From the cell containing the given text, extract its center point as (X, Y) coordinate. 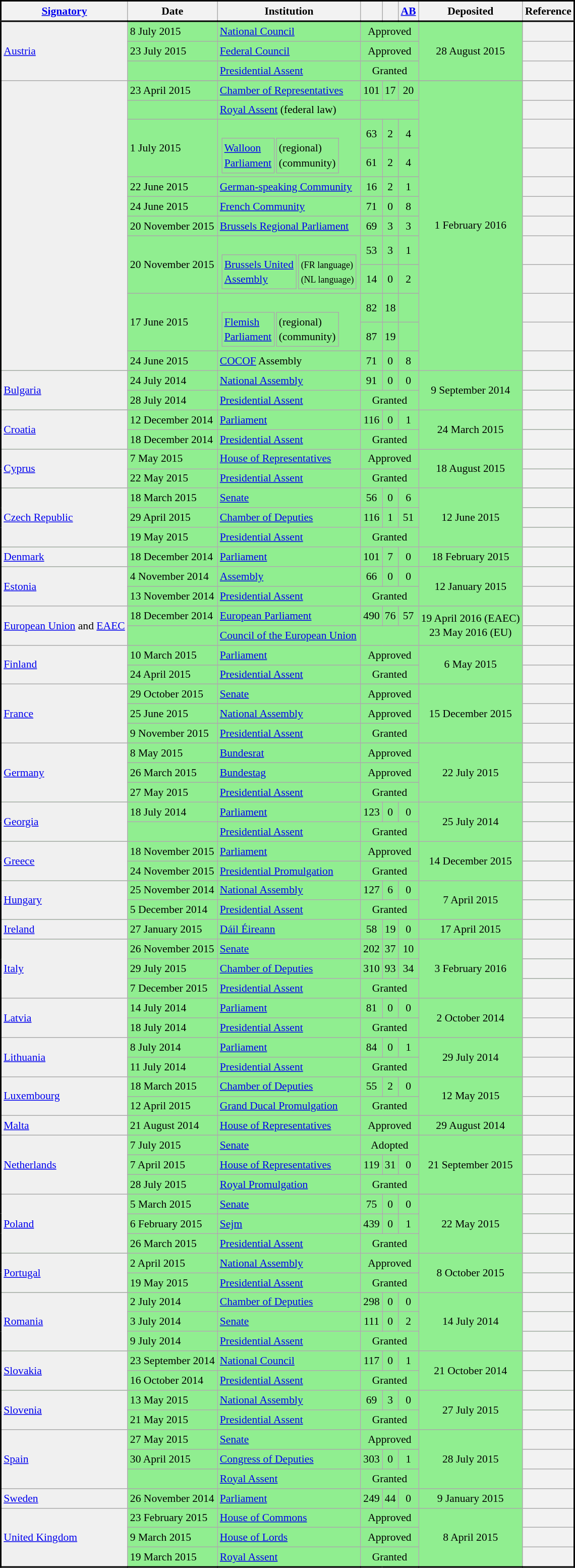
127 (371, 890)
France (65, 714)
4 November 2014 (172, 576)
Federal Council (289, 51)
Romania (65, 1322)
9 September 2014 (471, 391)
6 February 2015 (172, 1224)
24 July 2014 (172, 381)
29 April 2015 (172, 518)
24 November 2015 (172, 871)
29 July 2014 (471, 1057)
18 February 2015 (471, 557)
29 July 2015 (172, 969)
20 (409, 91)
FlemishParliament (regional)(community) (289, 322)
FlemishParliament (248, 330)
21 September 2015 (471, 1165)
House of Lords (289, 1537)
25 July 2014 (471, 822)
117 (371, 1362)
28 July 2014 (172, 400)
Italy (65, 969)
119 (371, 1165)
Portugal (65, 1273)
Malta (65, 1125)
29 August 2014 (471, 1125)
25 November 2014 (172, 890)
Institution (289, 11)
13 November 2014 (172, 597)
Congress of Deputies (289, 1459)
17 April 2015 (471, 930)
Date (172, 11)
Chamber of Representatives (289, 91)
1 July 2015 (172, 148)
18 August 2015 (471, 469)
Hungary (65, 900)
34 (409, 969)
31 (390, 1165)
249 (371, 1499)
303 (371, 1459)
18 (390, 308)
Denmark (65, 557)
12 June 2015 (471, 518)
Council of the European Union (289, 636)
Netherlands (65, 1165)
8 May 2015 (172, 753)
8 July 2015 (172, 31)
2 April 2015 (172, 1263)
Royal Assent (federal law) (289, 110)
28 August 2015 (471, 50)
6 May 2015 (471, 665)
Croatia (65, 429)
12 January 2015 (471, 586)
(FR language)(NL language) (327, 273)
23 September 2014 (172, 1362)
10 March 2015 (172, 655)
30 April 2015 (172, 1459)
Bundesrat (289, 753)
Dáil Éireann (289, 930)
9 November 2015 (172, 734)
22 July 2015 (471, 773)
17 (390, 91)
27 January 2015 (172, 930)
House of Commons (289, 1518)
23 February 2015 (172, 1518)
93 (390, 969)
21 August 2014 (172, 1125)
Sejm (289, 1224)
16 October 2014 (172, 1381)
Georgia (65, 822)
75 (371, 1204)
1 February 2016 (471, 226)
Spain (65, 1459)
Latvia (65, 1018)
Estonia (65, 586)
51 (409, 518)
Signatory (65, 11)
German-speaking Community (289, 187)
53 (371, 250)
COCOF Assembly (289, 361)
Brussels Regional Parliament (289, 226)
WalloonParliament (248, 155)
84 (371, 1048)
Royal Promulgation (289, 1185)
Czech Republic (65, 518)
55 (371, 1087)
29 October 2015 (172, 694)
7 December 2015 (172, 988)
Deposited (471, 11)
490 (371, 616)
10 (409, 950)
Germany (65, 773)
Brussels UnitedAssembly (259, 273)
11 July 2014 (172, 1067)
298 (371, 1302)
23 July 2015 (172, 51)
58 (371, 930)
Poland (65, 1224)
56 (371, 499)
AB (409, 11)
Presidential Promulgation (289, 871)
9 March 2015 (172, 1537)
12 May 2015 (471, 1097)
439 (371, 1224)
7 May 2015 (172, 459)
44 (390, 1499)
Brussels UnitedAssembly (FR language)(NL language) (289, 265)
21 October 2014 (471, 1371)
12 April 2015 (172, 1106)
2 October 2014 (471, 1018)
5 March 2015 (172, 1204)
91 (371, 381)
Assembly (289, 576)
15 December 2015 (471, 714)
111 (371, 1322)
Bulgaria (65, 391)
5 December 2014 (172, 910)
12 December 2014 (172, 420)
European Parliament (289, 616)
24 March 2015 (471, 429)
French Community (289, 207)
26 November 2015 (172, 950)
26 November 2014 (172, 1499)
Bundestag (289, 773)
16 (371, 187)
Adopted (389, 1146)
17 June 2015 (172, 322)
WalloonParliament (regional)(community) (289, 148)
Lithuania (65, 1057)
14 (371, 280)
57 (409, 616)
61 (371, 163)
19 March 2015 (172, 1557)
81 (371, 1008)
United Kingdom (65, 1537)
27 July 2015 (471, 1410)
Greece (65, 861)
22 June 2015 (172, 187)
8 April 2015 (471, 1537)
13 May 2015 (172, 1400)
Sweden (65, 1499)
21 May 2015 (172, 1420)
Cyprus (65, 469)
Grand Ducal Promulgation (289, 1106)
Luxembourg (65, 1097)
7 July 2015 (172, 1146)
19 April 2016 (EAEC)23 May 2016 (EU) (471, 626)
63 (371, 134)
9 July 2014 (172, 1341)
82 (371, 308)
123 (371, 813)
23 April 2015 (172, 91)
66 (371, 576)
9 January 2015 (471, 1499)
25 June 2015 (172, 714)
Austria (65, 50)
24 April 2015 (172, 674)
202 (371, 950)
87 (371, 337)
18 November 2015 (172, 851)
European Union and EAEC (65, 626)
Slovakia (65, 1371)
7 (390, 557)
310 (371, 969)
3 July 2014 (172, 1322)
Reference (549, 11)
8 October 2015 (471, 1273)
Slovenia (65, 1410)
3 February 2016 (471, 969)
14 December 2015 (471, 861)
8 July 2014 (172, 1048)
2 July 2014 (172, 1302)
Finland (65, 665)
76 (390, 616)
Ireland (65, 930)
37 (390, 950)
